Extract the (x, y) coordinate from the center of the cell holding the provided text.  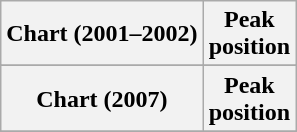
Chart (2001–2002) (102, 34)
Chart (2007) (102, 98)
